Identify which cell holds the provided text, then report its [x, y] central coordinate. 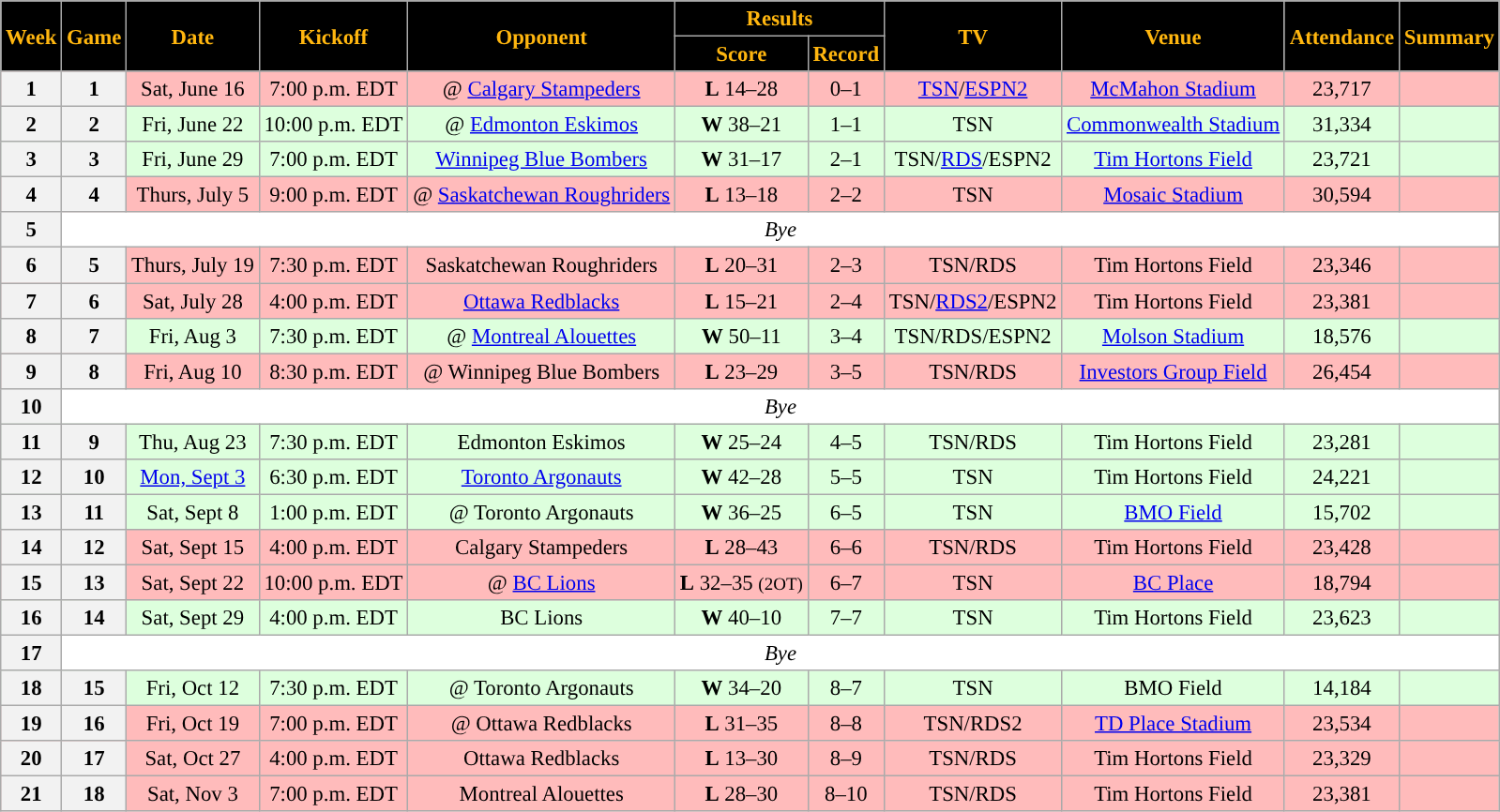
Results [780, 19]
@ Edmonton Eskimos [542, 125]
@ Ottawa Redblacks [542, 724]
W 31–17 [742, 159]
Date [193, 36]
Calgary Stampeders [542, 548]
2–1 [846, 159]
8–7 [846, 688]
18,794 [1341, 582]
23,717 [1341, 89]
24,221 [1341, 477]
Score [742, 54]
30,594 [1341, 195]
6:30 p.m. EDT [334, 477]
@ Saskatchewan Roughriders [542, 195]
3–4 [846, 336]
BC Lions [542, 618]
2–3 [846, 265]
19 [32, 724]
23,281 [1341, 442]
Kickoff [334, 36]
L 32–35 (2OT) [742, 582]
21 [32, 794]
Sat, Sept 29 [193, 618]
23,721 [1341, 159]
Attendance [1341, 36]
Opponent [542, 36]
4–5 [846, 442]
14,184 [1341, 688]
W 38–21 [742, 125]
TD Place Stadium [1174, 724]
TV [974, 36]
W 34–20 [742, 688]
Mon, Sept 3 [193, 477]
L 20–31 [742, 265]
Fri, Oct 19 [193, 724]
Mosaic Stadium [1174, 195]
Commonwealth Stadium [1174, 125]
8–9 [846, 759]
McMahon Stadium [1174, 89]
TSN/RDS2 [974, 724]
L 23–29 [742, 371]
W 42–28 [742, 477]
L 28–30 [742, 794]
Sat, Sept 8 [193, 512]
26,454 [1341, 371]
L 14–28 [742, 89]
L 15–21 [742, 301]
L 13–30 [742, 759]
L 31–35 [742, 724]
Fri, June 22 [193, 125]
23,346 [1341, 265]
23,329 [1341, 759]
Sat, Oct 27 [193, 759]
Sat, July 28 [193, 301]
Sat, Nov 3 [193, 794]
@ BC Lions [542, 582]
W 50–11 [742, 336]
Investors Group Field [1174, 371]
6–6 [846, 548]
Edmonton Eskimos [542, 442]
W 25–24 [742, 442]
@ Calgary Stampeders [542, 89]
Sat, Sept 22 [193, 582]
1:00 p.m. EDT [334, 512]
8–10 [846, 794]
Summary [1448, 36]
20 [32, 759]
@ Montreal Alouettes [542, 336]
Fri, Aug 3 [193, 336]
Thurs, July 5 [193, 195]
W 40–10 [742, 618]
8:30 p.m. EDT [334, 371]
Saskatchewan Roughriders [542, 265]
L 13–18 [742, 195]
6–7 [846, 582]
7–7 [846, 618]
0–1 [846, 89]
23,534 [1341, 724]
Record [846, 54]
5–5 [846, 477]
Thu, Aug 23 [193, 442]
@ Winnipeg Blue Bombers [542, 371]
Molson Stadium [1174, 336]
Fri, Oct 12 [193, 688]
Sat, Sept 15 [193, 548]
W 36–25 [742, 512]
Thurs, July 19 [193, 265]
Venue [1174, 36]
L 28–43 [742, 548]
Toronto Argonauts [542, 477]
Week [32, 36]
TSN/RDS2/ESPN2 [974, 301]
1–1 [846, 125]
6–5 [846, 512]
15,702 [1341, 512]
Sat, June 16 [193, 89]
Montreal Alouettes [542, 794]
23,428 [1341, 548]
8–8 [846, 724]
Winnipeg Blue Bombers [542, 159]
Game [94, 36]
9:00 p.m. EDT [334, 195]
2–4 [846, 301]
Fri, Aug 10 [193, 371]
TSN/ESPN2 [974, 89]
BC Place [1174, 582]
23,623 [1341, 618]
2–2 [846, 195]
3–5 [846, 371]
31,334 [1341, 125]
18,576 [1341, 336]
Fri, June 29 [193, 159]
